Identify which cell holds the provided text, then report its (X, Y) central coordinate. 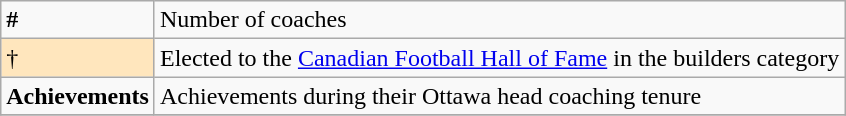
# (78, 20)
† (78, 58)
Achievements (78, 96)
Achievements during their Ottawa head coaching tenure (499, 96)
Elected to the Canadian Football Hall of Fame in the builders category (499, 58)
Number of coaches (499, 20)
